Determine the [X, Y] coordinate at the center of the cell enclosing the given text.  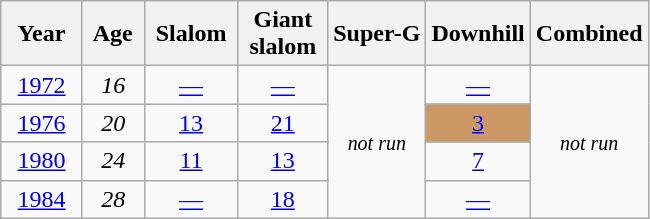
Slalom [191, 34]
1984 [42, 199]
Combined [589, 34]
Year [42, 34]
28 [113, 199]
21 [283, 123]
1972 [42, 85]
24 [113, 161]
7 [478, 161]
18 [283, 199]
Super-G [377, 34]
1976 [42, 123]
Downhill [478, 34]
3 [478, 123]
16 [113, 85]
11 [191, 161]
Giant slalom [283, 34]
Age [113, 34]
20 [113, 123]
1980 [42, 161]
